Return the [x, y] coordinate for the center point of the cell that contains the specified text.  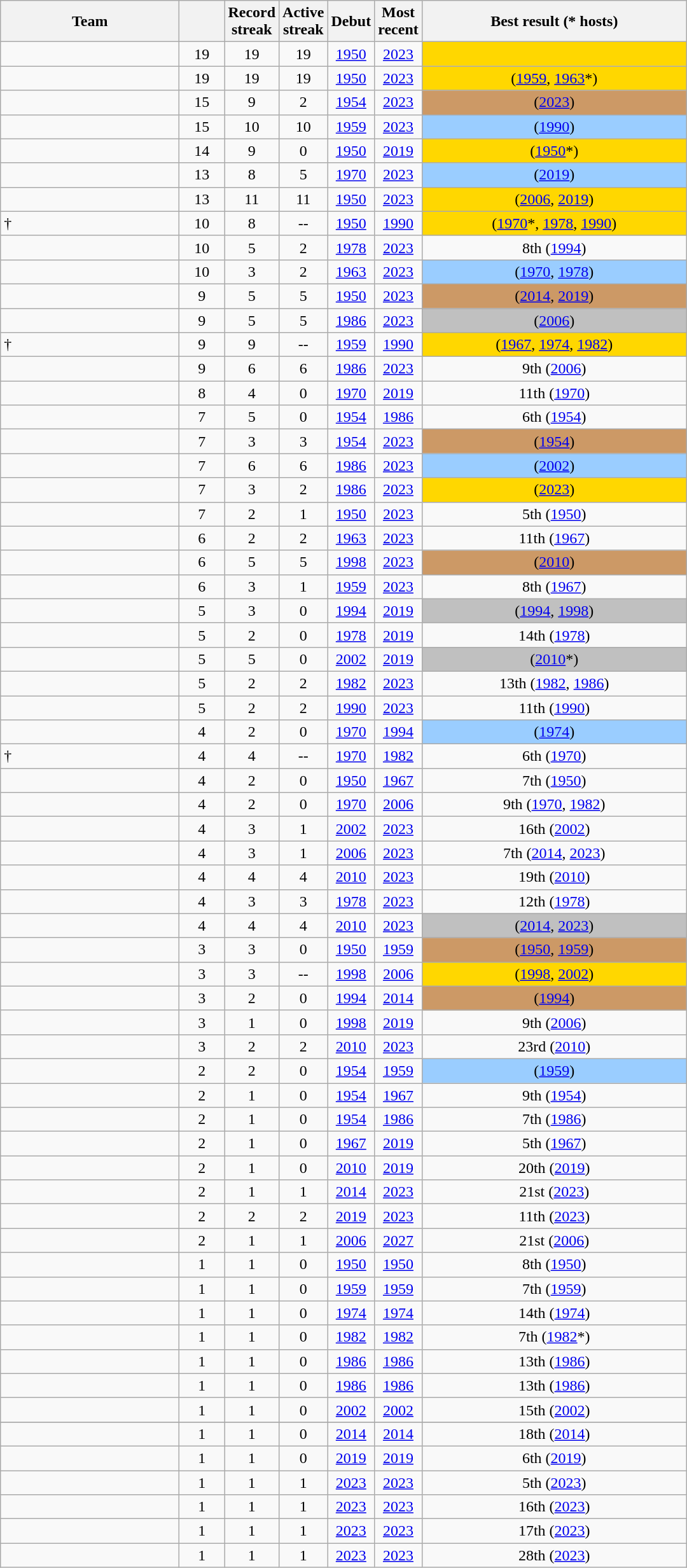
(1994) [554, 998]
(1994, 1998) [554, 611]
16th (2002) [554, 829]
11th (2023) [554, 1216]
Best result (* hosts) [554, 22]
12th (1978) [554, 901]
(1950, 1959) [554, 950]
17th (2023) [554, 1531]
7th (1950) [554, 781]
7th (2014, 2023) [554, 853]
(1998, 2002) [554, 974]
(1970*, 1978, 1990) [554, 223]
Debut [351, 22]
(1959, 1963*) [554, 78]
5th (2023) [554, 1483]
18th (2014) [554, 1434]
14th (1978) [554, 635]
(1967, 1974, 1982) [554, 345]
8th (1994) [554, 247]
(2019) [554, 175]
15th (2002) [554, 1410]
21st (2006) [554, 1240]
Team [90, 22]
11th (1970) [554, 393]
11th (1990) [554, 708]
16th (2023) [554, 1507]
8th (1950) [554, 1265]
(2006, 2019) [554, 199]
9th (1954) [554, 1095]
14 [202, 151]
9th (1970, 1982) [554, 805]
(2014, 2023) [554, 926]
(2014, 2019) [554, 296]
20th (2019) [554, 1168]
2027 [398, 1240]
(1970, 1978) [554, 272]
28th (2023) [554, 1555]
7th (1959) [554, 1289]
Most recent [398, 22]
11th (1967) [554, 538]
5th (1950) [554, 514]
(2006) [554, 320]
7th (1986) [554, 1120]
5th (1967) [554, 1144]
(1954) [554, 441]
Recordstreak [252, 22]
6th (1954) [554, 417]
Activestreak [303, 22]
7th (1982*) [554, 1337]
13th (1982, 1986) [554, 683]
6th (1970) [554, 756]
8th (1967) [554, 586]
(2010) [554, 562]
(1990) [554, 127]
(1974) [554, 732]
19th (2010) [554, 877]
(2002) [554, 466]
(2010*) [554, 659]
6th (2019) [554, 1458]
14th (1974) [554, 1313]
21st (2023) [554, 1192]
23rd (2010) [554, 1046]
(1950*) [554, 151]
(1959) [554, 1071]
